Detect which cell encompasses the target text, then output its (X, Y) center coordinate. 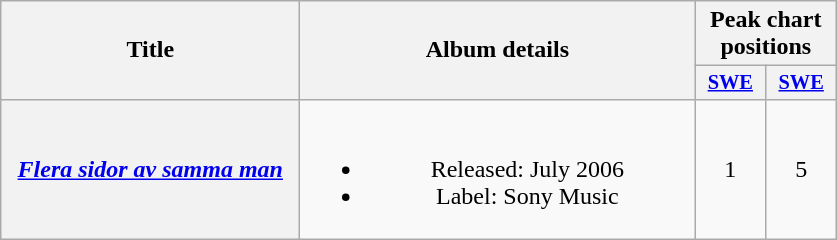
Flera sidor av samma man (150, 169)
Released: July 2006Label: Sony Music (498, 169)
5 (802, 169)
Peak chartpositions (766, 34)
Album details (498, 50)
Title (150, 50)
1 (730, 169)
